From the cell containing the given text, extract its center point as (x, y) coordinate. 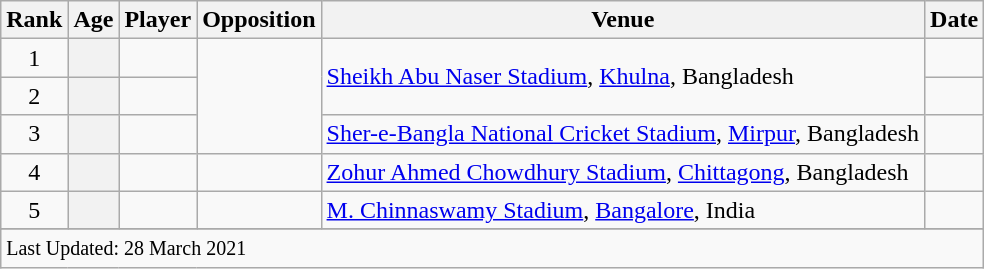
Last Updated: 28 March 2021 (492, 248)
Opposition (259, 20)
1 (34, 58)
Venue (622, 20)
Date (954, 20)
5 (34, 210)
Age (94, 20)
Sheikh Abu Naser Stadium, Khulna, Bangladesh (622, 77)
Rank (34, 20)
Player (158, 20)
M. Chinnaswamy Stadium, Bangalore, India (622, 210)
Zohur Ahmed Chowdhury Stadium, Chittagong, Bangladesh (622, 172)
4 (34, 172)
Sher-e-Bangla National Cricket Stadium, Mirpur, Bangladesh (622, 134)
3 (34, 134)
2 (34, 96)
